Provide the (X, Y) coordinate of the cell's center where the given text is located.  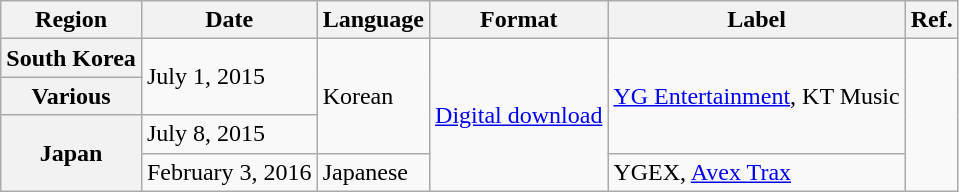
Format (519, 20)
Japanese (373, 172)
South Korea (72, 58)
July 1, 2015 (229, 77)
Various (72, 96)
Date (229, 20)
Language (373, 20)
Japan (72, 153)
Region (72, 20)
July 8, 2015 (229, 134)
Label (756, 20)
YG Entertainment, KT Music (756, 96)
Ref. (932, 20)
YGEX, Avex Trax (756, 172)
February 3, 2016 (229, 172)
Korean (373, 96)
Digital download (519, 115)
